Return the (x, y) coordinate for the center point of the cell that contains the specified text.  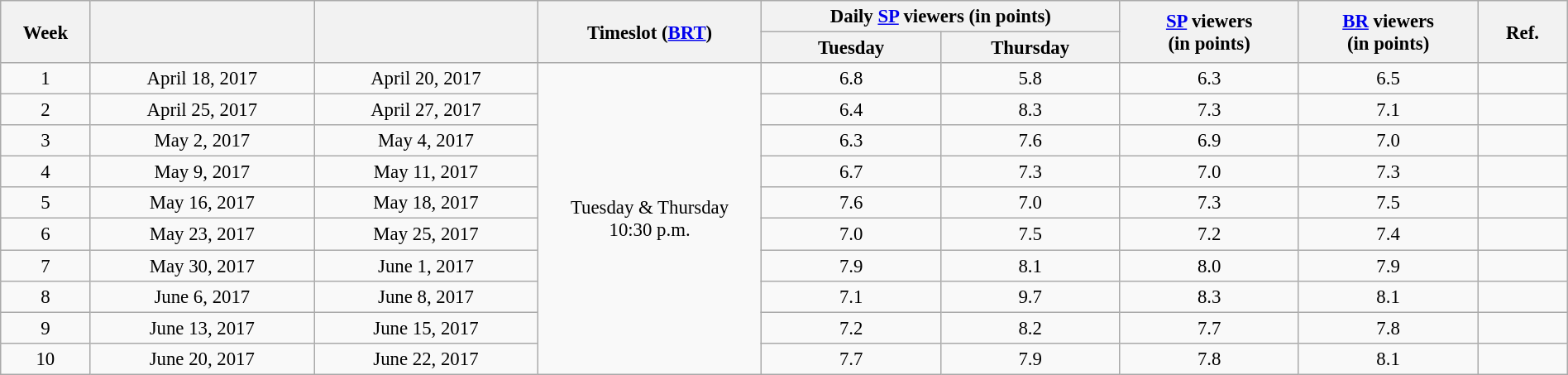
May 4, 2017 (427, 141)
BR viewers(in points) (1388, 31)
Week (45, 31)
5 (45, 203)
May 30, 2017 (202, 266)
3 (45, 141)
9.7 (1030, 296)
May 9, 2017 (202, 172)
May 11, 2017 (427, 172)
6 (45, 234)
6.5 (1388, 79)
Ref. (1523, 31)
9 (45, 328)
June 8, 2017 (427, 296)
8.0 (1209, 266)
June 15, 2017 (427, 328)
1 (45, 79)
SP viewers(in points) (1209, 31)
7 (45, 266)
June 13, 2017 (202, 328)
June 1, 2017 (427, 266)
8.2 (1030, 328)
April 25, 2017 (202, 110)
10 (45, 358)
April 20, 2017 (427, 79)
May 23, 2017 (202, 234)
4 (45, 172)
Daily SP viewers (in points) (941, 17)
6.8 (851, 79)
Tuesday & Thursday10:30 p.m. (650, 219)
Tuesday (851, 48)
Timeslot (BRT) (650, 31)
6.9 (1209, 141)
May 18, 2017 (427, 203)
May 2, 2017 (202, 141)
7.4 (1388, 234)
5.8 (1030, 79)
2 (45, 110)
6.7 (851, 172)
Thursday (1030, 48)
May 25, 2017 (427, 234)
April 27, 2017 (427, 110)
6.4 (851, 110)
June 22, 2017 (427, 358)
8 (45, 296)
May 16, 2017 (202, 203)
April 18, 2017 (202, 79)
June 6, 2017 (202, 296)
June 20, 2017 (202, 358)
